Output the [x, y] coordinate of the center of the cell containing the given text.  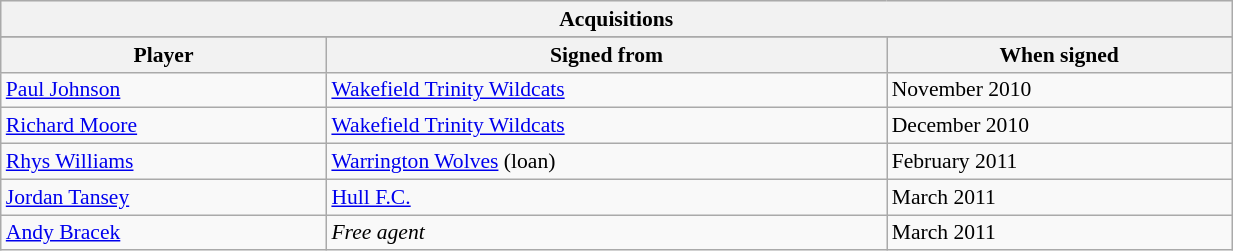
When signed [1060, 55]
Richard Moore [164, 126]
Hull F.C. [606, 197]
February 2011 [1060, 162]
Jordan Tansey [164, 197]
December 2010 [1060, 126]
Acquisitions [616, 19]
Free agent [606, 233]
Player [164, 55]
Andy Bracek [164, 233]
Signed from [606, 55]
Paul Johnson [164, 90]
Warrington Wolves (loan) [606, 162]
November 2010 [1060, 90]
Rhys Williams [164, 162]
